For the text-containing cell, return its midpoint in [x, y] coordinate format. 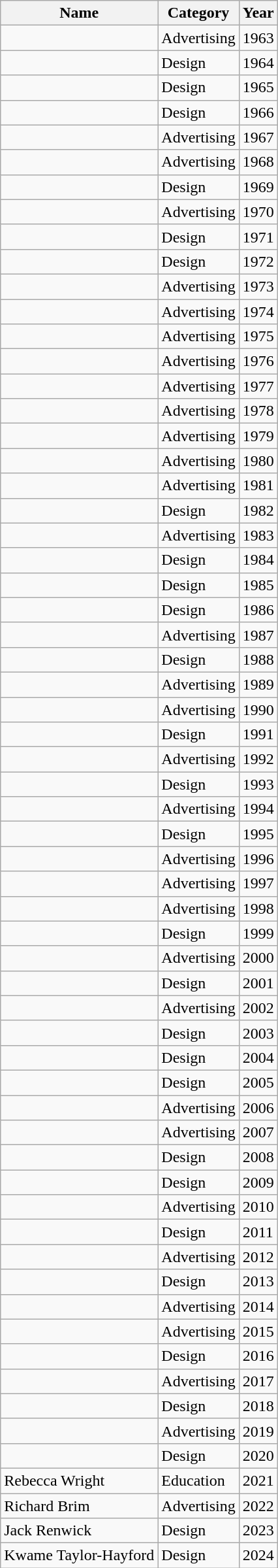
2023 [258, 1531]
Name [80, 13]
2014 [258, 1307]
1985 [258, 585]
1990 [258, 709]
2012 [258, 1257]
Jack Renwick [80, 1531]
2015 [258, 1331]
1969 [258, 187]
1994 [258, 809]
Year [258, 13]
2007 [258, 1133]
1998 [258, 909]
Richard Brim [80, 1505]
1966 [258, 112]
1988 [258, 659]
1964 [258, 63]
Education [198, 1480]
2009 [258, 1182]
2013 [258, 1282]
2017 [258, 1381]
2008 [258, 1158]
1980 [258, 461]
2006 [258, 1108]
2005 [258, 1082]
1977 [258, 386]
1968 [258, 162]
1981 [258, 486]
1974 [258, 312]
1967 [258, 137]
1986 [258, 610]
2024 [258, 1556]
1997 [258, 884]
1982 [258, 510]
1995 [258, 834]
1983 [258, 535]
1971 [258, 237]
1999 [258, 933]
2001 [258, 983]
2021 [258, 1480]
1978 [258, 411]
1972 [258, 261]
1996 [258, 859]
2003 [258, 1033]
1973 [258, 286]
1975 [258, 337]
1993 [258, 784]
2016 [258, 1356]
1965 [258, 88]
Rebecca Wright [80, 1480]
2000 [258, 958]
1970 [258, 212]
2019 [258, 1431]
1991 [258, 735]
2002 [258, 1008]
2020 [258, 1456]
2018 [258, 1406]
1987 [258, 635]
2011 [258, 1232]
Kwame Taylor-Hayford [80, 1556]
1963 [258, 38]
1979 [258, 436]
1984 [258, 560]
2004 [258, 1058]
2022 [258, 1505]
1989 [258, 684]
Category [198, 13]
2010 [258, 1207]
1992 [258, 759]
1976 [258, 361]
